Identify which cell holds the provided text, then report its (x, y) central coordinate. 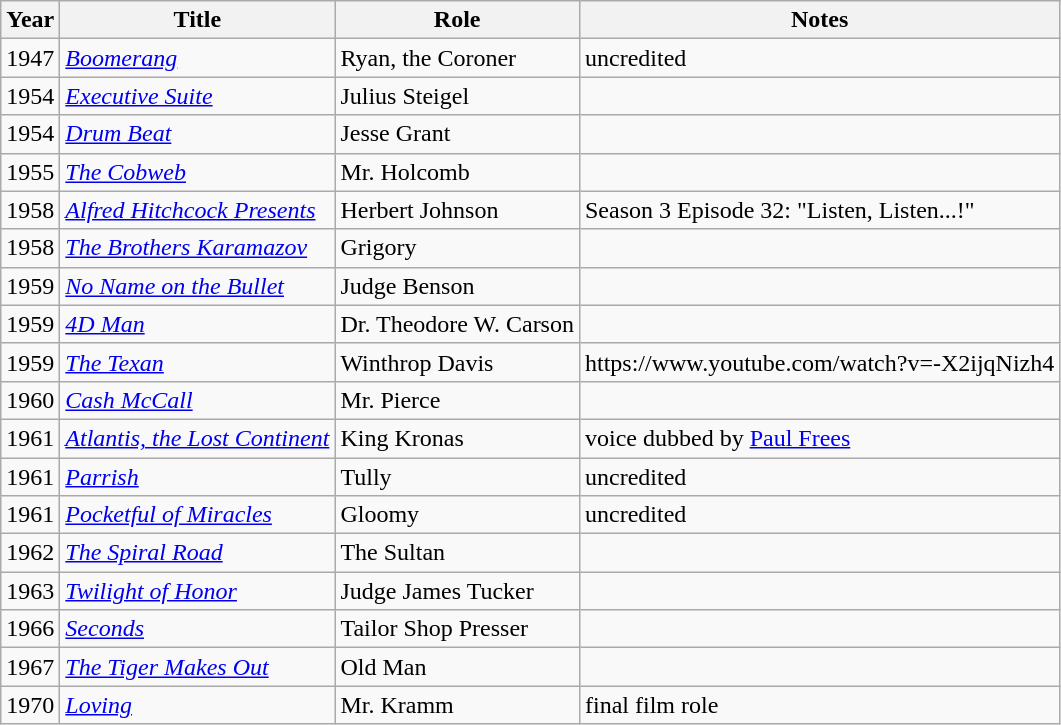
Winthrop Davis (458, 362)
Mr. Pierce (458, 400)
1966 (30, 629)
4D Man (198, 324)
The Sultan (458, 553)
Gloomy (458, 515)
King Kronas (458, 438)
Jesse Grant (458, 134)
Tully (458, 477)
Alfred Hitchcock Presents (198, 210)
Year (30, 20)
https://www.youtube.com/watch?v=-X2ijqNizh4 (819, 362)
Executive Suite (198, 96)
Old Man (458, 667)
The Cobweb (198, 172)
final film role (819, 705)
Cash McCall (198, 400)
Drum Beat (198, 134)
Seconds (198, 629)
1967 (30, 667)
Mr. Kramm (458, 705)
Judge James Tucker (458, 591)
1962 (30, 553)
Parrish (198, 477)
Notes (819, 20)
1960 (30, 400)
Role (458, 20)
The Texan (198, 362)
Pocketful of Miracles (198, 515)
Tailor Shop Presser (458, 629)
Boomerang (198, 58)
The Tiger Makes Out (198, 667)
1947 (30, 58)
1963 (30, 591)
No Name on the Bullet (198, 286)
Herbert Johnson (458, 210)
Grigory (458, 248)
The Brothers Karamazov (198, 248)
Twilight of Honor (198, 591)
Ryan, the Coroner (458, 58)
Mr. Holcomb (458, 172)
voice dubbed by Paul Frees (819, 438)
Loving (198, 705)
Title (198, 20)
Atlantis, the Lost Continent (198, 438)
The Spiral Road (198, 553)
Julius Steigel (458, 96)
1970 (30, 705)
Dr. Theodore W. Carson (458, 324)
1955 (30, 172)
Judge Benson (458, 286)
Season 3 Episode 32: "Listen, Listen...!" (819, 210)
